Capture the cell that displays the provided text and extract its [X, Y] central coordinate. 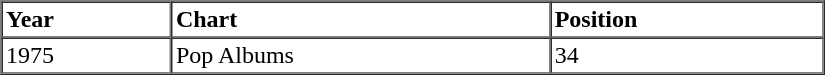
Position [686, 20]
1975 [87, 56]
Pop Albums [360, 56]
34 [686, 56]
Year [87, 20]
Chart [360, 20]
